Scan for the cell matching the given text and deliver its (X, Y) coordinate at center. 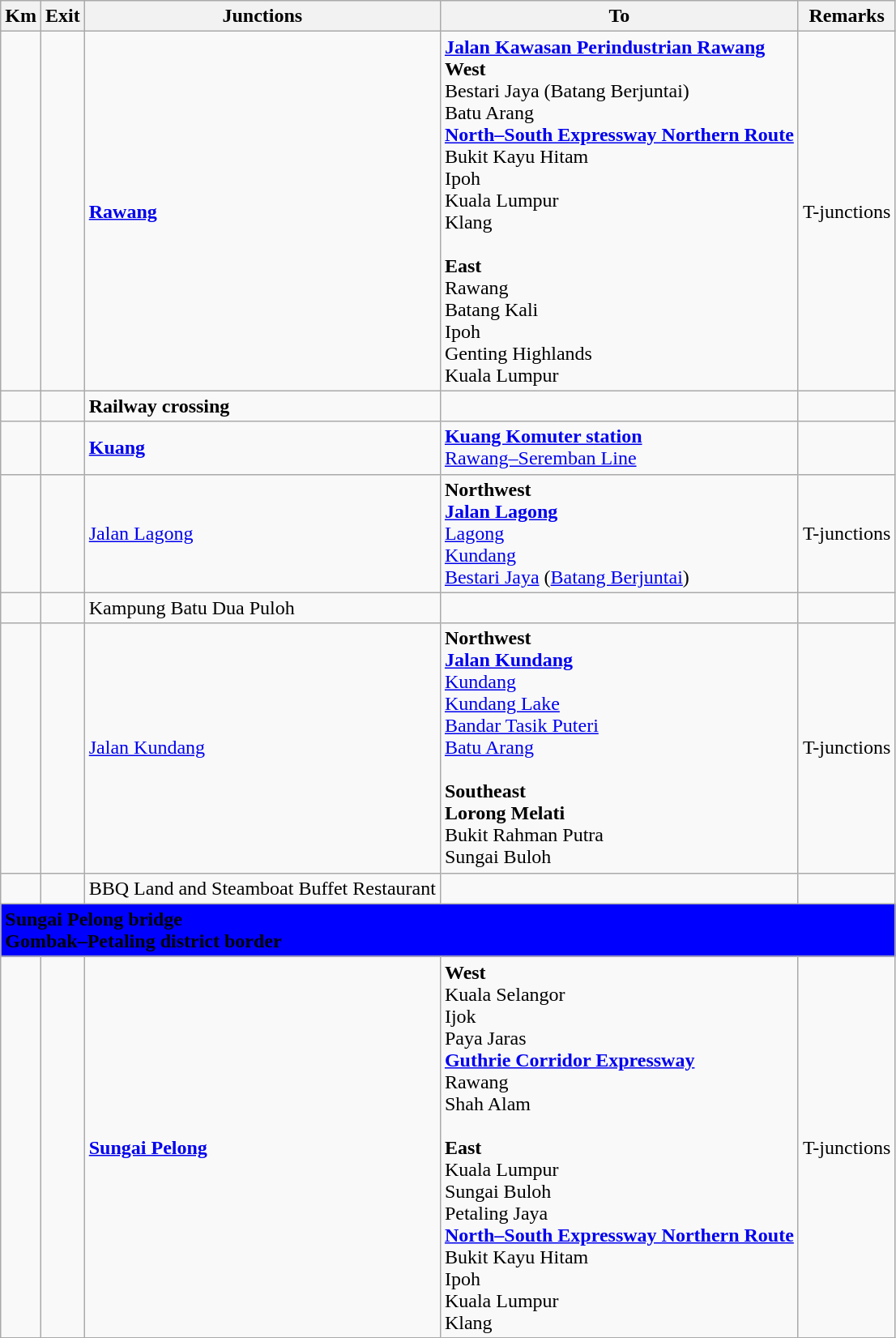
Exit (62, 16)
Jalan Kundang (262, 748)
To (619, 16)
Rawang (262, 211)
Northwest Jalan LagongLagongKundangBestari Jaya (Batang Berjuntai) (619, 533)
Railway crossing (262, 406)
Kuang Komuter stationRawang–Seremban Line (619, 447)
Northwest Jalan KundangKundangKundang LakeBandar Tasik PuteriBatu ArangSoutheastLorong MelatiBukit Rahman PutraSungai Buloh (619, 748)
Sungai Pelong bridgeGombak–Petaling district border (448, 930)
Kampung Batu Dua Puloh (262, 608)
Km (21, 16)
Sungai Pelong (262, 1147)
Junctions (262, 16)
Kuang (262, 447)
BBQ Land and Steamboat Buffet Restaurant (262, 888)
Jalan Lagong (262, 533)
Remarks (847, 16)
